Scan for the cell matching the given text and deliver its (X, Y) coordinate at center. 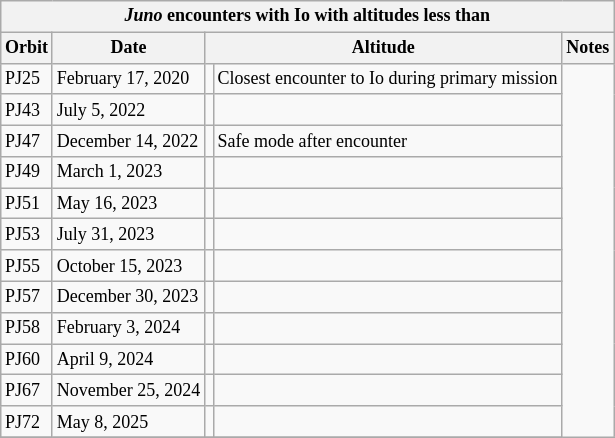
November 25, 2024 (128, 390)
Date (128, 48)
February 3, 2024 (128, 328)
May 8, 2025 (128, 422)
Orbit (27, 48)
PJ49 (27, 172)
PJ60 (27, 360)
December 30, 2023 (128, 296)
PJ25 (27, 78)
PJ57 (27, 296)
PJ43 (27, 110)
May 16, 2023 (128, 204)
February 17, 2020 (128, 78)
December 14, 2022 (128, 140)
PJ67 (27, 390)
Closest encounter to Io during primary mission (388, 78)
PJ72 (27, 422)
July 5, 2022 (128, 110)
PJ58 (27, 328)
PJ55 (27, 266)
PJ51 (27, 204)
March 1, 2023 (128, 172)
Safe mode after encounter (388, 140)
October 15, 2023 (128, 266)
April 9, 2024 (128, 360)
July 31, 2023 (128, 234)
PJ53 (27, 234)
Notes (588, 48)
Juno encounters with Io with altitudes less than (308, 16)
PJ47 (27, 140)
Altitude (384, 48)
